From the cell containing the given text, extract its center point as [X, Y] coordinate. 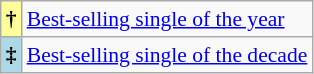
Best-selling single of the decade [168, 55]
† [12, 19]
‡ [12, 55]
Best-selling single of the year [168, 19]
